Return [X, Y] of the center of cell containing provided text 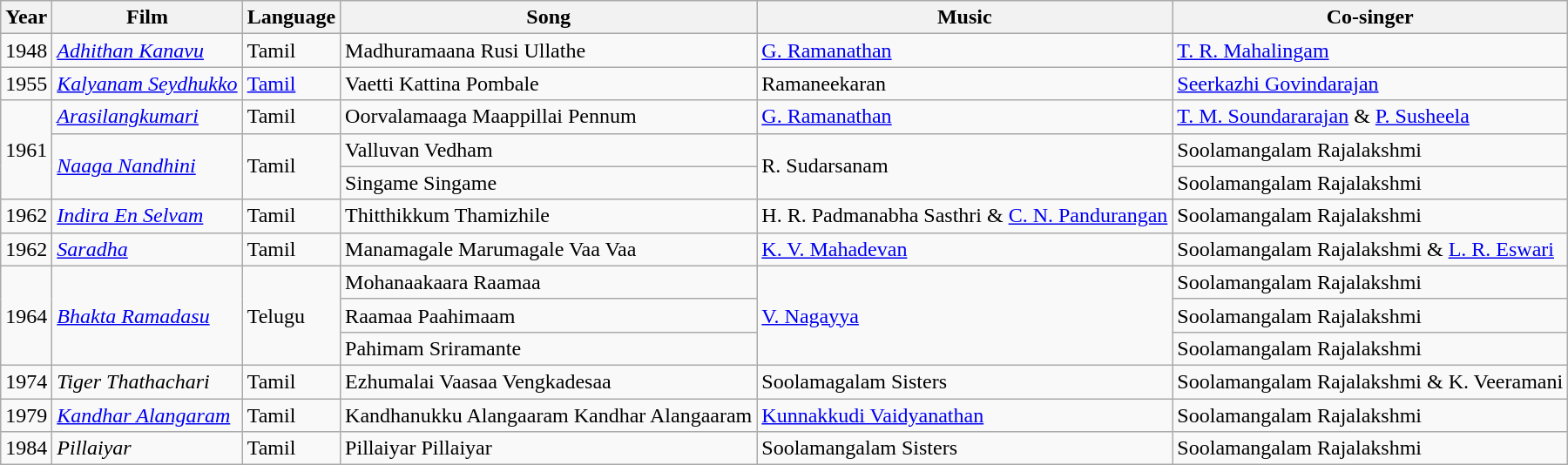
Manamagale Marumagale Vaa Vaa [549, 249]
K. V. Mahadevan [965, 249]
Singame Singame [549, 183]
Soolamangalam Rajalakshmi & K. Veeramani [1370, 381]
Year [26, 17]
T. R. Mahalingam [1370, 51]
Adhithan Kanavu [147, 51]
H. R. Padmanabha Sasthri & C. N. Pandurangan [965, 216]
1955 [26, 84]
1979 [26, 415]
Music [965, 17]
Language [291, 17]
Film [147, 17]
Thitthikkum Thamizhile [549, 216]
Bhakta Ramadasu [147, 315]
Saradha [147, 249]
Indira En Selvam [147, 216]
1948 [26, 51]
Mohanaakaara Raamaa [549, 282]
Pillaiyar [147, 448]
T. M. Soundararajan & P. Susheela [1370, 117]
Oorvalamaaga Maappillai Pennum [549, 117]
1964 [26, 315]
V. Nagayya [965, 315]
Ezhumalai Vaasaa Vengkadesaa [549, 381]
Tiger Thathachari [147, 381]
Song [549, 17]
Kandhanukku Alangaaram Kandhar Alangaaram [549, 415]
Soolamangalam Sisters [965, 448]
Soolamangalam Rajalakshmi & L. R. Eswari [1370, 249]
1961 [26, 150]
Soolamagalam Sisters [965, 381]
1974 [26, 381]
1984 [26, 448]
Valluvan Vedham [549, 150]
R. Sudarsanam [965, 166]
Vaetti Kattina Pombale [549, 84]
Arasilangkumari [147, 117]
Naaga Nandhini [147, 166]
Pahimam Sriramante [549, 348]
Telugu [291, 315]
Kunnakkudi Vaidyanathan [965, 415]
Raamaa Paahimaam [549, 315]
Pillaiyar Pillaiyar [549, 448]
Kalyanam Seydhukko [147, 84]
Kandhar Alangaram [147, 415]
Co-singer [1370, 17]
Seerkazhi Govindarajan [1370, 84]
Madhuramaana Rusi Ullathe [549, 51]
Ramaneekaran [965, 84]
